Capture the cell that displays the provided text and extract its (X, Y) central coordinate. 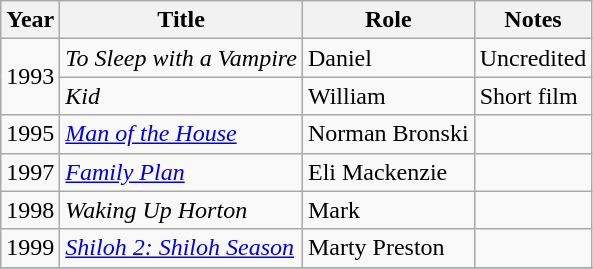
Uncredited (533, 58)
Man of the House (182, 134)
Shiloh 2: Shiloh Season (182, 248)
Family Plan (182, 172)
Notes (533, 20)
Short film (533, 96)
Daniel (388, 58)
Marty Preston (388, 248)
To Sleep with a Vampire (182, 58)
Title (182, 20)
1995 (30, 134)
Year (30, 20)
1997 (30, 172)
1993 (30, 77)
William (388, 96)
Eli Mackenzie (388, 172)
1998 (30, 210)
1999 (30, 248)
Mark (388, 210)
Role (388, 20)
Norman Bronski (388, 134)
Kid (182, 96)
Waking Up Horton (182, 210)
